Find where the given text appears and provide that cell's center as (X, Y) coordinate. 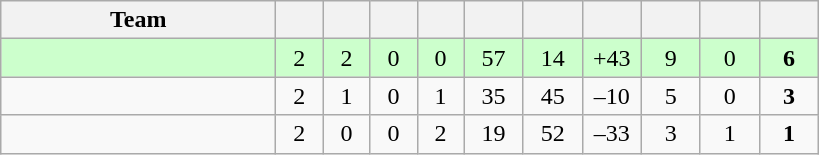
+43 (612, 58)
45 (552, 96)
57 (494, 58)
–33 (612, 134)
–10 (612, 96)
14 (552, 58)
6 (788, 58)
5 (670, 96)
9 (670, 58)
Team (138, 20)
52 (552, 134)
35 (494, 96)
19 (494, 134)
